Find where the given text appears and provide that cell's center as (X, Y) coordinate. 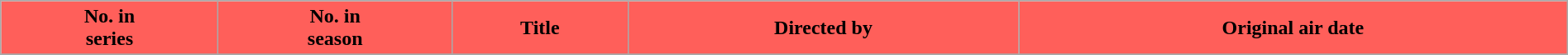
No. inseries (109, 28)
Title (539, 28)
Directed by (823, 28)
Original air date (1293, 28)
No. inseason (335, 28)
